Determine the (x, y) coordinate at the center of the cell enclosing the given text.  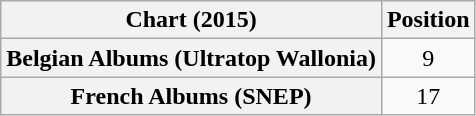
Belgian Albums (Ultratop Wallonia) (192, 58)
French Albums (SNEP) (192, 96)
Position (428, 20)
9 (428, 58)
Chart (2015) (192, 20)
17 (428, 96)
